From the cell containing the given text, extract its center point as [X, Y] coordinate. 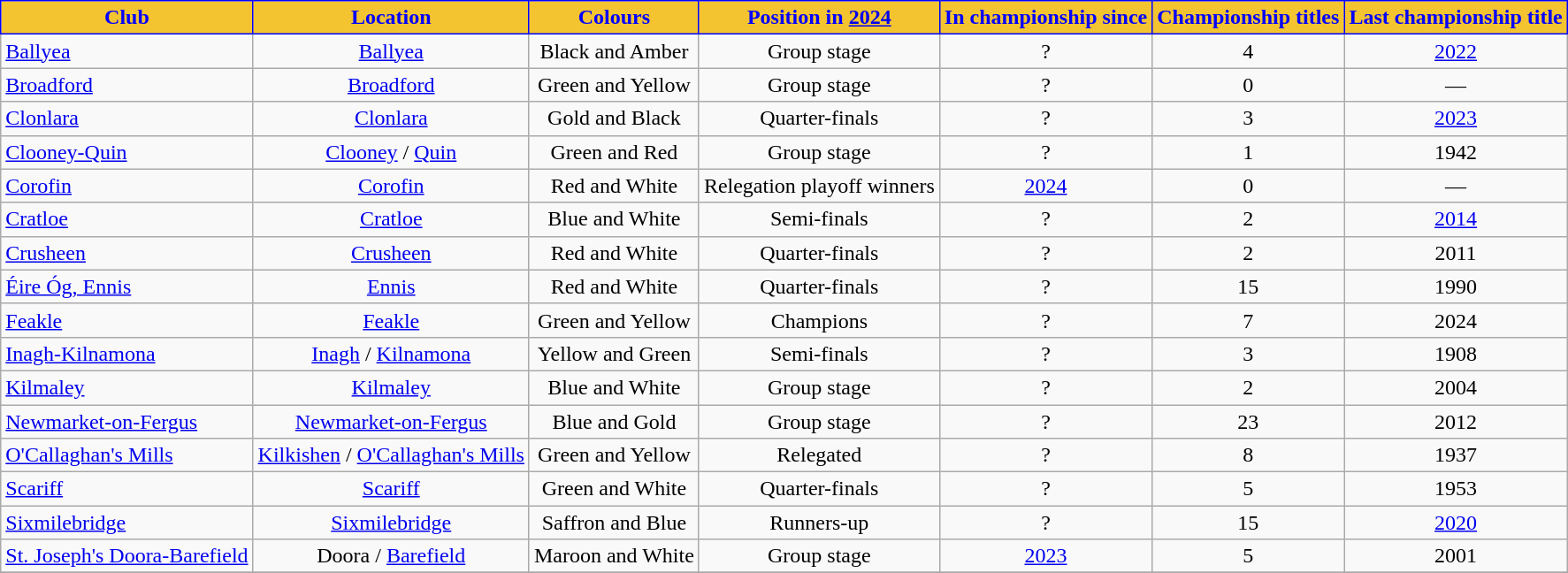
1 [1249, 152]
Colours [614, 18]
Green and White [614, 489]
4 [1249, 51]
2014 [1456, 219]
Blue and Gold [614, 422]
Éire Óg, Ennis [127, 286]
O'Callaghan's Mills [127, 455]
2011 [1456, 253]
1937 [1456, 455]
Location [391, 18]
23 [1249, 422]
1942 [1456, 152]
Runners-up [819, 523]
1953 [1456, 489]
2022 [1456, 51]
Inagh-Kilnamona [127, 354]
Relegation playoff winners [819, 186]
Doora / Barefield [391, 556]
Clooney-Quin [127, 152]
Club [127, 18]
2012 [1456, 422]
Championship titles [1249, 18]
Inagh / Kilnamona [391, 354]
St. Joseph's Doora-Barefield [127, 556]
1908 [1456, 354]
8 [1249, 455]
Green and Red [614, 152]
2020 [1456, 523]
In championship since [1045, 18]
Relegated [819, 455]
Position in 2024 [819, 18]
Gold and Black [614, 118]
2001 [1456, 556]
2004 [1456, 387]
Kilkishen / O'Callaghan's Mills [391, 455]
Yellow and Green [614, 354]
Champions [819, 320]
Saffron and Blue [614, 523]
Clooney / Quin [391, 152]
7 [1249, 320]
Ennis [391, 286]
1990 [1456, 286]
Last championship title [1456, 18]
Maroon and White [614, 556]
Black and Amber [614, 51]
